Locate the cell with the specified text and output its (x, y) center coordinate. 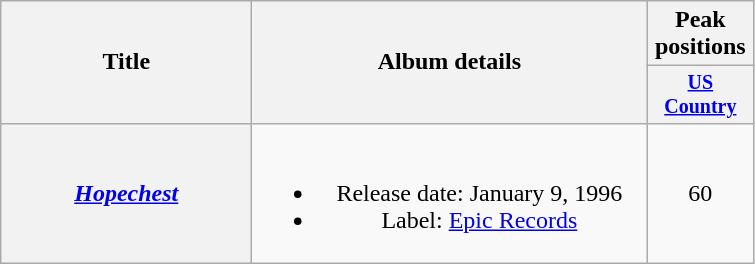
Title (126, 62)
US Country (700, 94)
Album details (450, 62)
Hopechest (126, 193)
Peak positions (700, 34)
Release date: January 9, 1996Label: Epic Records (450, 193)
60 (700, 193)
